Locate the cell with the specified text and output its (x, y) center coordinate. 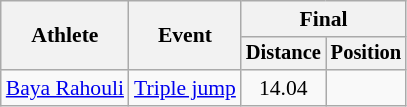
Triple jump (185, 88)
Athlete (65, 36)
Position (366, 54)
Distance (284, 54)
14.04 (284, 88)
Event (185, 36)
Final (324, 19)
Baya Rahouli (65, 88)
